Output the [x, y] coordinate of the center of the cell containing the given text.  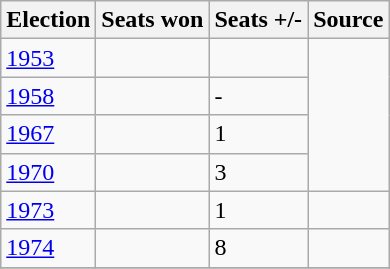
- [258, 96]
Source [348, 20]
Seats +/- [258, 20]
1974 [48, 248]
1973 [48, 210]
1953 [48, 58]
1967 [48, 134]
Election [48, 20]
1958 [48, 96]
Seats won [152, 20]
1970 [48, 172]
3 [258, 172]
8 [258, 248]
